Detect which cell encompasses the target text, then output its [X, Y] center coordinate. 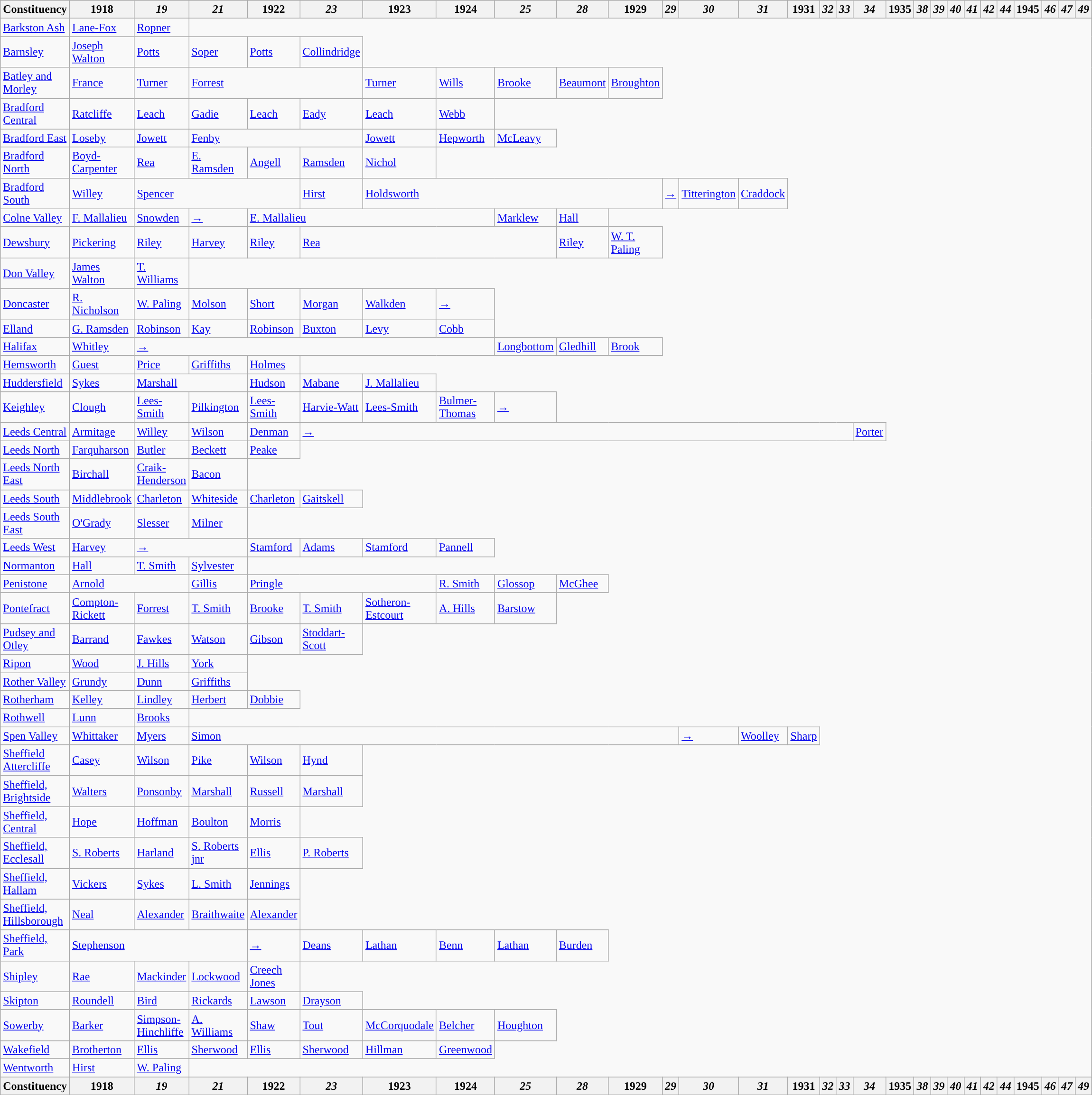
G. Ramsden [102, 329]
Rotherham [35, 700]
Lane-Fox [102, 28]
Fenby [276, 138]
Mabane [331, 383]
Belcher [465, 1025]
Whittaker [102, 736]
Morris [273, 822]
L. Smith [218, 883]
McLeavy [525, 138]
Barkston Ash [35, 28]
A. Hills [465, 608]
Angell [273, 162]
S. Roberts [102, 853]
Kelley [102, 700]
Elland [35, 329]
Bacon [218, 474]
Sheffield, Park [35, 945]
France [102, 83]
Normanton [35, 566]
Watson [218, 639]
Glossop [525, 584]
Benn [465, 945]
Sheffield Attercliffe [35, 760]
Pike [218, 760]
Wakefield [35, 1049]
Stephenson [158, 945]
Keighley [35, 407]
Pickering [102, 242]
E. Ramsden [218, 162]
Ponsonby [161, 791]
Hudson [273, 383]
Gledhill [582, 347]
Ropner [161, 28]
Boulton [218, 822]
Morgan [331, 304]
Middlebrook [102, 499]
Wills [465, 83]
Walters [102, 791]
Short [273, 304]
Spen Valley [35, 736]
Colne Valley [35, 218]
Neal [102, 915]
Hope [102, 822]
Boyd-Carpenter [102, 162]
E. Mallalieu [371, 218]
Leeds North East [35, 474]
Sowerby [35, 1025]
Barker [102, 1025]
Cobb [465, 329]
Dunn [161, 682]
Armitage [102, 432]
Titterington [709, 194]
Bulmer-Thomas [465, 407]
Leeds North [35, 450]
Bradford East [35, 138]
Hepworth [465, 138]
Broughton [635, 83]
Beaumont [582, 83]
Webb [465, 114]
Sharp [804, 736]
T. Williams [161, 273]
Ripon [35, 663]
Butler [161, 450]
Lockwood [218, 976]
A. Williams [218, 1025]
J. Hills [161, 663]
Sheffield, Ecclesall [35, 853]
O'Grady [102, 523]
McGhee [582, 584]
Soper [218, 52]
Sheffield, Hallam [35, 883]
Beckett [218, 450]
Hynd [331, 760]
Harland [161, 853]
Sotheron-Estcourt [400, 608]
Simpson-Hinchliffe [161, 1025]
Woolley [763, 736]
Holdsworth [513, 194]
Leeds South East [35, 523]
York [218, 663]
Rae [102, 976]
Brook [635, 347]
Whiteside [218, 499]
Pannell [465, 547]
S. Roberts jnr [218, 853]
Hemsworth [35, 365]
Pringle [342, 584]
Leeds South [35, 499]
Loseby [102, 138]
Lunn [102, 718]
Gillis [218, 584]
Walkden [400, 304]
Nichol [400, 162]
Creech Jones [273, 976]
Halifax [35, 347]
Sheffield, Brightside [35, 791]
Pontefract [35, 608]
Dewsbury [35, 242]
Guest [102, 365]
Buxton [331, 329]
Hillman [400, 1049]
Ramsden [331, 162]
Longbottom [525, 347]
Gaitskell [331, 499]
Peake [273, 450]
Collindridge [331, 52]
Gibson [273, 639]
Lindley [161, 700]
Jennings [273, 883]
Brotherton [102, 1049]
Spencer [217, 194]
Marklew [525, 218]
Stoddart-Scott [331, 639]
Lawson [273, 1001]
Casey [102, 760]
Joseph Walton [102, 52]
Don Valley [35, 273]
Compton-Rickett [102, 608]
Barrand [102, 639]
Shaw [273, 1025]
Wentworth [35, 1067]
Skipton [35, 1001]
W. T. Paling [635, 242]
Barnsley [35, 52]
James Walton [102, 273]
Craik-Henderson [161, 474]
Harvie-Watt [331, 407]
P. Roberts [331, 853]
Russell [273, 791]
F. Mallalieu [102, 218]
Myers [161, 736]
Arnold [129, 584]
Milner [218, 523]
Rickards [218, 1001]
Burden [582, 945]
Bradford Central [35, 114]
Price [161, 365]
Grundy [102, 682]
Porter [869, 432]
Sylvester [218, 566]
Roundell [102, 1001]
Craddock [763, 194]
Brooks [161, 718]
Holmes [273, 365]
Pilkington [218, 407]
Pudsey and Otley [35, 639]
Houghton [525, 1025]
Eady [331, 114]
Clough [102, 407]
Vickers [102, 883]
Simon [434, 736]
Adams [331, 547]
Leeds West [35, 547]
Rother Valley [35, 682]
Batley and Morley [35, 83]
Ratcliffe [102, 114]
Denman [273, 432]
Birchall [102, 474]
Shipley [35, 976]
R. Nicholson [102, 304]
J. Mallalieu [400, 383]
Bradford South [35, 194]
Deans [331, 945]
Penistone [35, 584]
Wood [102, 663]
Fawkes [161, 639]
Mackinder [161, 976]
Farquharson [102, 450]
Sheffield, Hillsborough [35, 915]
Sheffield, Central [35, 822]
Molson [218, 304]
Greenwood [465, 1049]
Braithwaite [218, 915]
Snowden [161, 218]
McCorquodale [400, 1025]
Herbert [218, 700]
Tout [331, 1025]
Slesser [161, 523]
Dobbie [273, 700]
Hoffman [161, 822]
Bird [161, 1001]
Doncaster [35, 304]
Barstow [525, 608]
Whitley [102, 347]
Bradford North [35, 162]
R. Smith [465, 584]
Huddersfield [35, 383]
Drayson [331, 1001]
Leeds Central [35, 432]
Gadie [218, 114]
Kay [218, 329]
Rothwell [35, 718]
Levy [400, 329]
